Return [x, y] of the center of cell containing provided text 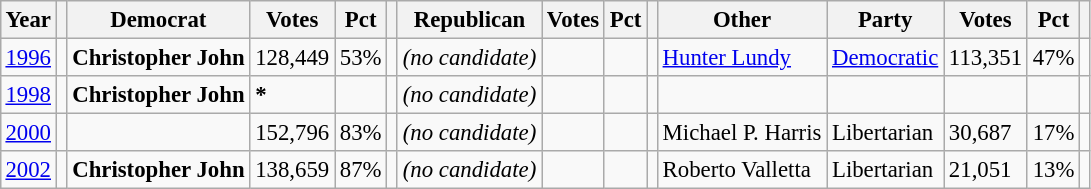
13% [1053, 170]
Democrat [158, 20]
113,351 [986, 57]
* [292, 95]
Hunter Lundy [742, 57]
Democratic [886, 57]
83% [360, 133]
Republican [469, 20]
87% [360, 170]
53% [360, 57]
1998 [28, 95]
30,687 [986, 133]
Party [886, 20]
21,051 [986, 170]
Year [28, 20]
Michael P. Harris [742, 133]
2000 [28, 133]
Roberto Valletta [742, 170]
47% [1053, 57]
17% [1053, 133]
152,796 [292, 133]
138,659 [292, 170]
2002 [28, 170]
1996 [28, 57]
Other [742, 20]
128,449 [292, 57]
